Search for the cell housing the specified text and yield its [x, y] center coordinate. 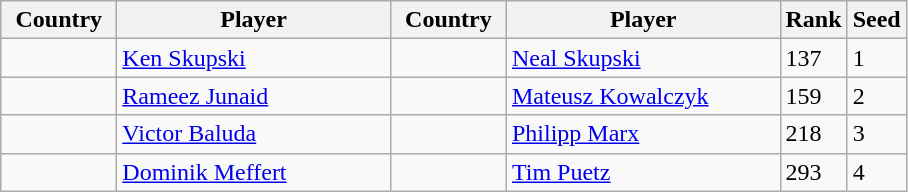
Philipp Marx [643, 134]
137 [814, 58]
Mateusz Kowalczyk [643, 96]
Seed [876, 20]
1 [876, 58]
2 [876, 96]
Ken Skupski [254, 58]
4 [876, 172]
Dominik Meffert [254, 172]
159 [814, 96]
Rank [814, 20]
Rameez Junaid [254, 96]
Victor Baluda [254, 134]
218 [814, 134]
293 [814, 172]
3 [876, 134]
Neal Skupski [643, 58]
Tim Puetz [643, 172]
